Identify which cell holds the provided text, then report its [x, y] central coordinate. 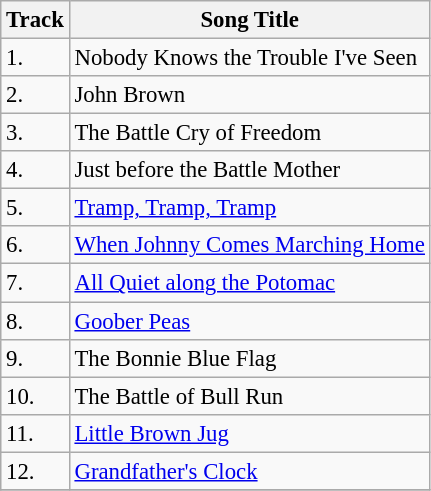
The Bonnie Blue Flag [250, 358]
Goober Peas [250, 321]
6. [35, 245]
The Battle Cry of Freedom [250, 133]
7. [35, 283]
9. [35, 358]
12. [35, 471]
Just before the Battle Mother [250, 170]
Tramp, Tramp, Tramp [250, 208]
Song Title [250, 20]
Nobody Knows the Trouble I've Seen [250, 58]
All Quiet along the Potomac [250, 283]
5. [35, 208]
The Battle of Bull Run [250, 396]
John Brown [250, 95]
2. [35, 95]
Grandfather's Clock [250, 471]
Little Brown Jug [250, 433]
10. [35, 396]
1. [35, 58]
4. [35, 170]
8. [35, 321]
Track [35, 20]
11. [35, 433]
3. [35, 133]
When Johnny Comes Marching Home [250, 245]
